Return the [x, y] coordinate for the center point of the cell that contains the specified text.  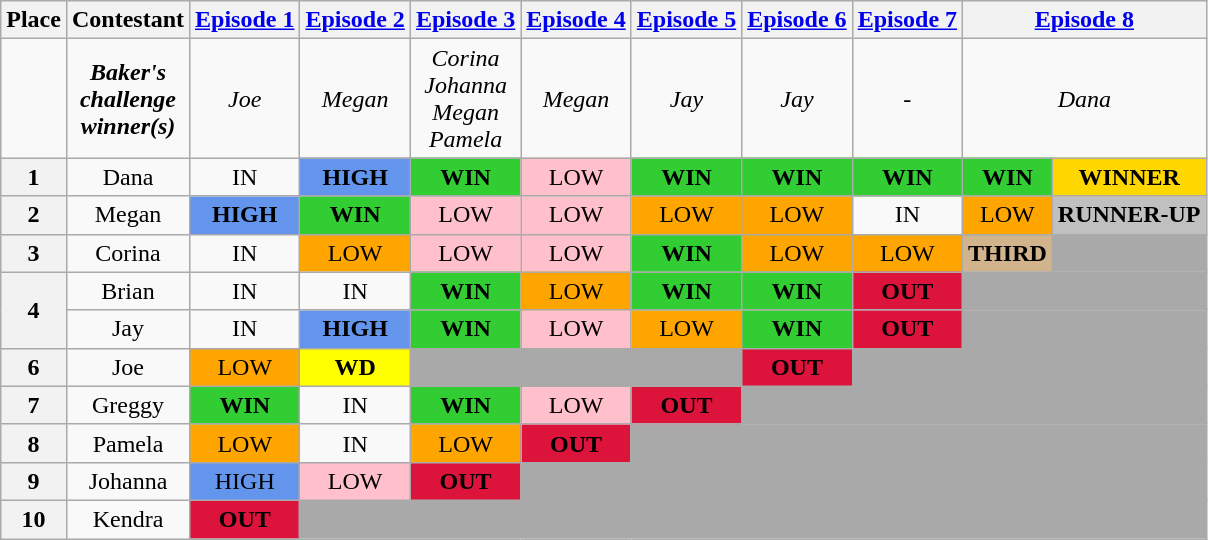
Brian [128, 291]
Kendra [128, 519]
Episode 3 [465, 20]
CorinaJohannaMeganPamela [465, 98]
2 [34, 215]
9 [34, 481]
WINNER [1129, 177]
Episode 5 [686, 20]
Episode 2 [355, 20]
3 [34, 253]
Episode 4 [576, 20]
10 [34, 519]
1 [34, 177]
Baker'schallengewinner(s) [128, 98]
Episode 1 [245, 20]
Johanna [128, 481]
6 [34, 367]
Pamela [128, 443]
Episode 6 [797, 20]
- [907, 98]
WD [355, 367]
Place [34, 20]
7 [34, 405]
Episode 7 [907, 20]
Corina [128, 253]
Contestant [128, 20]
RUNNER-UP [1129, 215]
4 [34, 310]
Episode 8 [1084, 20]
8 [34, 443]
THIRD [1008, 253]
Greggy [128, 405]
